Output the [X, Y] coordinate of the center of the cell containing the given text.  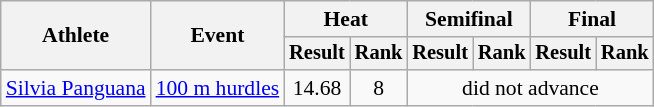
100 m hurdles [218, 88]
Athlete [76, 36]
did not advance [530, 88]
Semifinal [468, 19]
8 [379, 88]
14.68 [317, 88]
Heat [346, 19]
Silvia Panguana [76, 88]
Event [218, 36]
Final [592, 19]
